From the cell containing the given text, extract its center point as [X, Y] coordinate. 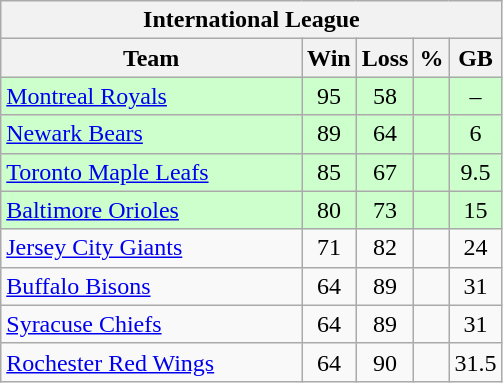
Buffalo Bisons [152, 286]
– [476, 96]
73 [385, 210]
Newark Bears [152, 134]
9.5 [476, 172]
15 [476, 210]
71 [330, 248]
82 [385, 248]
95 [330, 96]
Syracuse Chiefs [152, 324]
Team [152, 58]
Win [330, 58]
% [432, 58]
Toronto Maple Leafs [152, 172]
6 [476, 134]
Baltimore Orioles [152, 210]
Rochester Red Wings [152, 362]
58 [385, 96]
International League [252, 20]
24 [476, 248]
Loss [385, 58]
Montreal Royals [152, 96]
Jersey City Giants [152, 248]
85 [330, 172]
67 [385, 172]
GB [476, 58]
31.5 [476, 362]
80 [330, 210]
90 [385, 362]
